For the text-containing cell, return its midpoint in [X, Y] coordinate format. 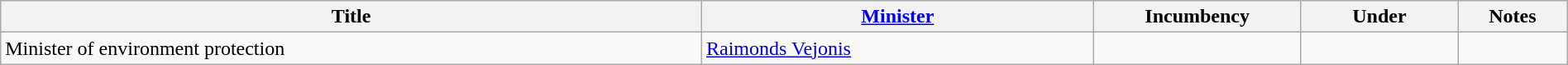
Under [1379, 17]
Raimonds Vejonis [898, 48]
Minister [898, 17]
Incumbency [1198, 17]
Minister of environment protection [351, 48]
Notes [1513, 17]
Title [351, 17]
